Scan for the cell matching the given text and deliver its (x, y) coordinate at center. 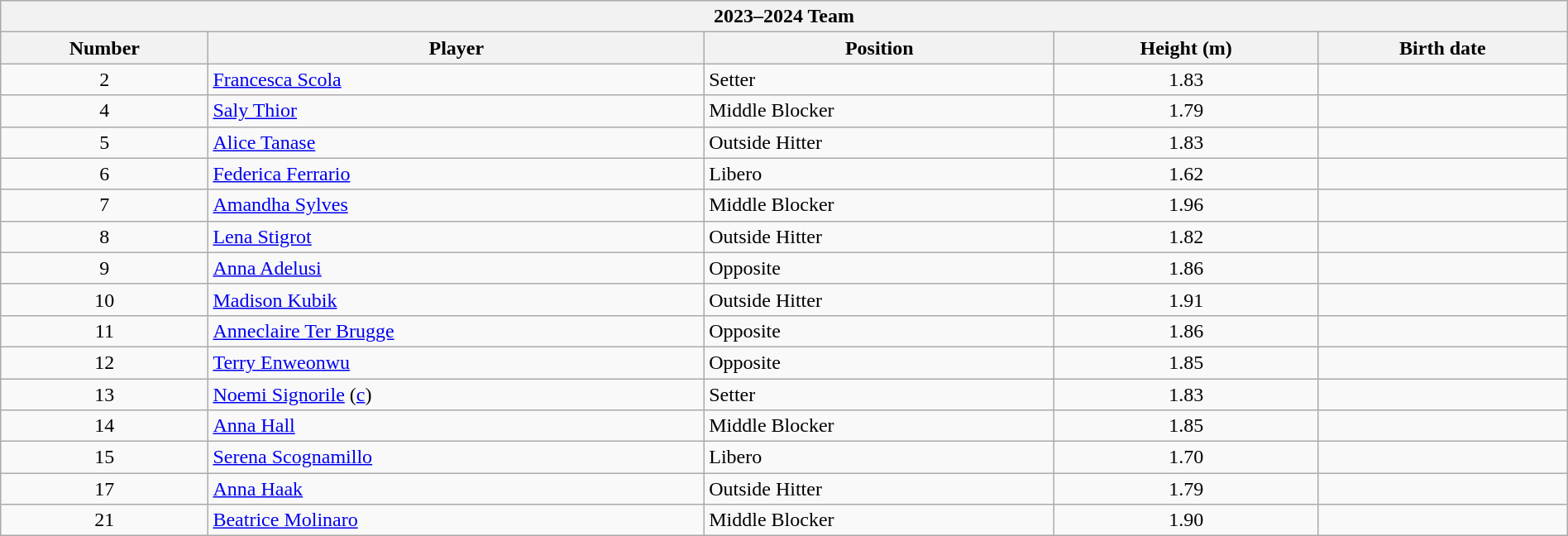
Anna Adelusi (457, 268)
2 (104, 79)
15 (104, 457)
9 (104, 268)
21 (104, 520)
1.70 (1186, 457)
Alice Tanase (457, 142)
2023–2024 Team (784, 17)
Player (457, 48)
12 (104, 362)
1.96 (1186, 205)
1.90 (1186, 520)
1.82 (1186, 237)
Amandha Sylves (457, 205)
Federica Ferrario (457, 174)
Birth date (1443, 48)
4 (104, 111)
11 (104, 331)
Anneclaire Ter Brugge (457, 331)
Position (880, 48)
5 (104, 142)
Terry Enweonwu (457, 362)
Serena Scognamillo (457, 457)
Saly Thior (457, 111)
Noemi Signorile (c) (457, 395)
Anna Haak (457, 489)
Madison Kubik (457, 299)
Lena Stigrot (457, 237)
1.91 (1186, 299)
1.62 (1186, 174)
13 (104, 395)
10 (104, 299)
6 (104, 174)
Anna Hall (457, 426)
7 (104, 205)
Height (m) (1186, 48)
Francesca Scola (457, 79)
14 (104, 426)
Number (104, 48)
8 (104, 237)
Beatrice Molinaro (457, 520)
17 (104, 489)
